Pinpoint the cell where the given text exists, returning its [X, Y] midpoint coordinate. 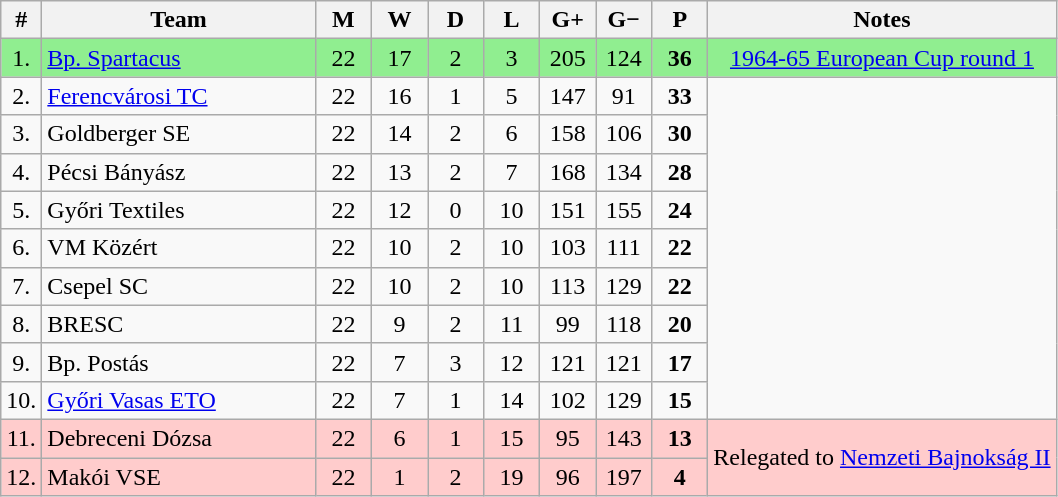
G+ [568, 20]
102 [568, 400]
5 [512, 96]
1. [22, 58]
1964-65 European Cup round 1 [882, 58]
Team [179, 20]
Győri Textiles [179, 210]
4 [680, 477]
111 [624, 248]
197 [624, 477]
G− [624, 20]
Notes [882, 20]
11. [22, 438]
11 [512, 324]
Bp. Postás [179, 362]
L [512, 20]
0 [456, 210]
99 [568, 324]
9 [399, 324]
BRESC [179, 324]
96 [568, 477]
28 [680, 172]
# [22, 20]
W [399, 20]
158 [568, 134]
Bp. Spartacus [179, 58]
8. [22, 324]
20 [680, 324]
10. [22, 400]
Goldberger SE [179, 134]
Relegated to Nemzeti Bajnokság II [882, 457]
7. [22, 286]
151 [568, 210]
147 [568, 96]
205 [568, 58]
Ferencvárosi TC [179, 96]
Debreceni Dózsa [179, 438]
Győri Vasas ETO [179, 400]
5. [22, 210]
106 [624, 134]
113 [568, 286]
Pécsi Bányász [179, 172]
2. [22, 96]
D [456, 20]
12. [22, 477]
M [343, 20]
6. [22, 248]
24 [680, 210]
168 [568, 172]
19 [512, 477]
4. [22, 172]
134 [624, 172]
155 [624, 210]
P [680, 20]
16 [399, 96]
3. [22, 134]
124 [624, 58]
Csepel SC [179, 286]
91 [624, 96]
103 [568, 248]
95 [568, 438]
9. [22, 362]
36 [680, 58]
30 [680, 134]
118 [624, 324]
VM Közért [179, 248]
Makói VSE [179, 477]
33 [680, 96]
143 [624, 438]
